Capture the cell that displays the provided text and extract its [x, y] central coordinate. 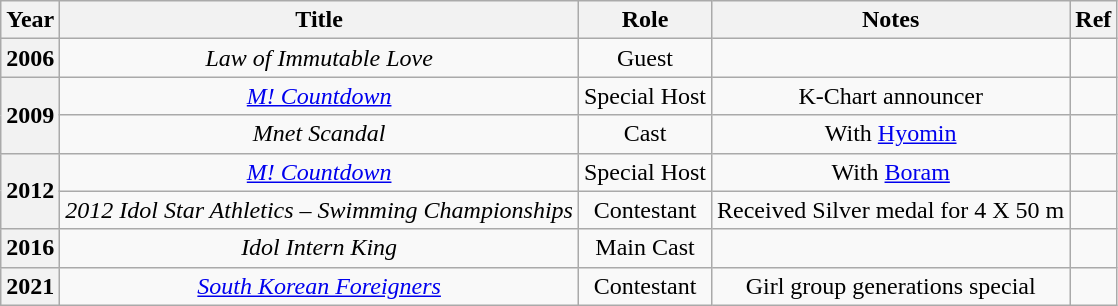
Notes [891, 20]
Main Cast [644, 248]
Ref [1094, 20]
Received Silver medal for 4 X 50 m [891, 210]
Idol Intern King [320, 248]
2016 [30, 248]
2012 Idol Star Athletics – Swimming Championships [320, 210]
2012 [30, 191]
Cast [644, 134]
K-Chart announcer [891, 96]
Law of Immutable Love [320, 58]
Role [644, 20]
2009 [30, 115]
2021 [30, 286]
Mnet Scandal [320, 134]
South Korean Foreigners [320, 286]
With Boram [891, 172]
Title [320, 20]
2006 [30, 58]
Guest [644, 58]
With Hyomin [891, 134]
Girl group generations special [891, 286]
Year [30, 20]
